Capture the cell that displays the provided text and extract its [x, y] central coordinate. 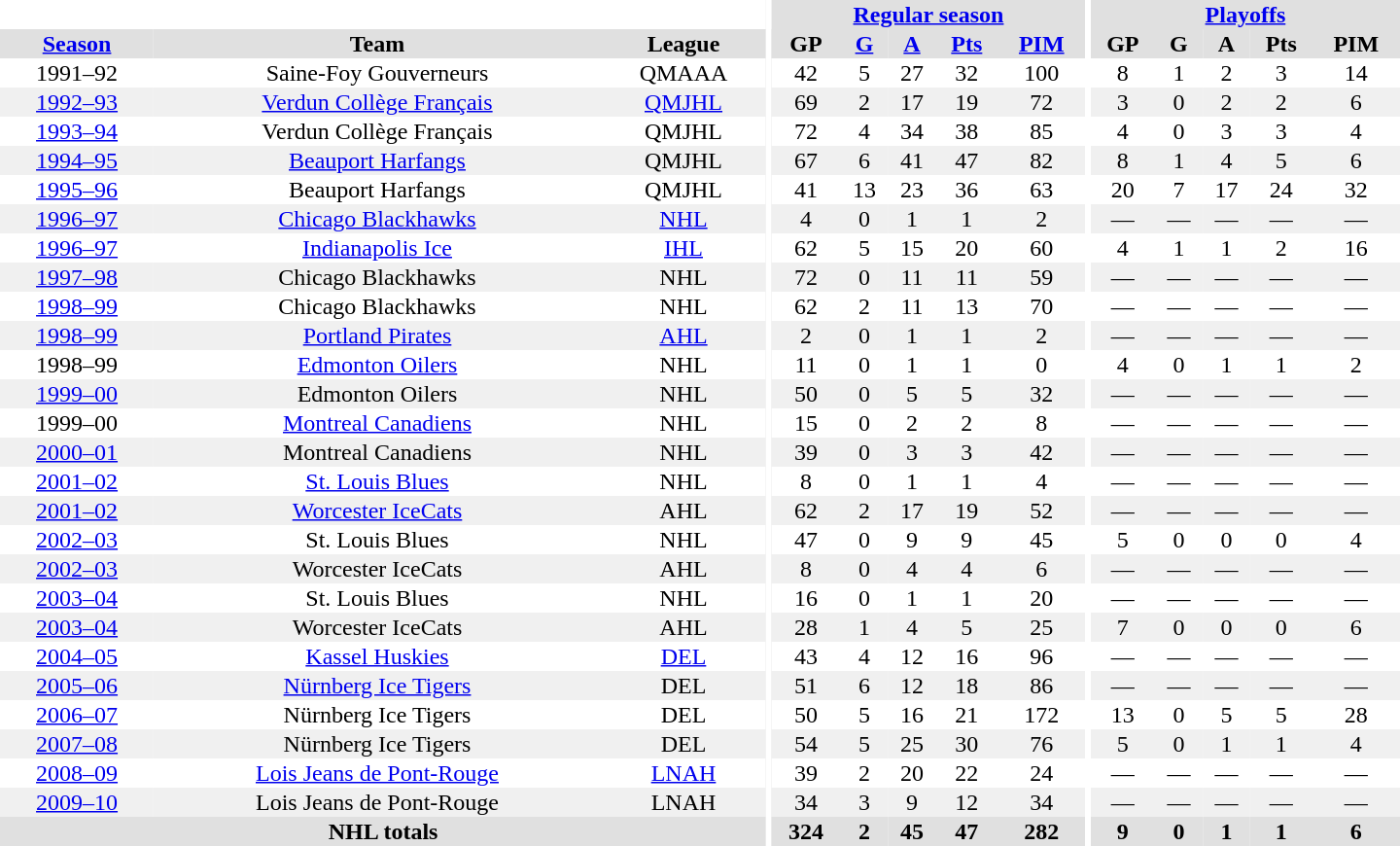
1995–96 [77, 190]
30 [967, 744]
38 [967, 131]
1992–93 [77, 102]
43 [807, 656]
14 [1356, 73]
2005–06 [77, 686]
1993–94 [77, 131]
2009–10 [77, 802]
2008–09 [77, 773]
96 [1041, 656]
282 [1041, 831]
85 [1041, 131]
League [683, 44]
NHL totals [383, 831]
Portland Pirates [377, 335]
Saine-Foy Gouverneurs [377, 73]
172 [1041, 715]
60 [1041, 248]
27 [912, 73]
2006–07 [77, 715]
Regular season [929, 15]
59 [1041, 277]
Season [77, 44]
100 [1041, 73]
70 [1041, 306]
67 [807, 160]
82 [1041, 160]
2004–05 [77, 656]
86 [1041, 686]
324 [807, 831]
51 [807, 686]
22 [967, 773]
Kassel Huskies [377, 656]
18 [967, 686]
Playoffs [1245, 15]
Team [377, 44]
36 [967, 190]
54 [807, 744]
1991–92 [77, 73]
2007–08 [77, 744]
76 [1041, 744]
23 [912, 190]
2000–01 [77, 452]
21 [967, 715]
52 [1041, 511]
QMAAA [683, 73]
1997–98 [77, 277]
69 [807, 102]
Indianapolis Ice [377, 248]
1994–95 [77, 160]
IHL [683, 248]
63 [1041, 190]
